Capture the cell that displays the provided text and extract its (X, Y) central coordinate. 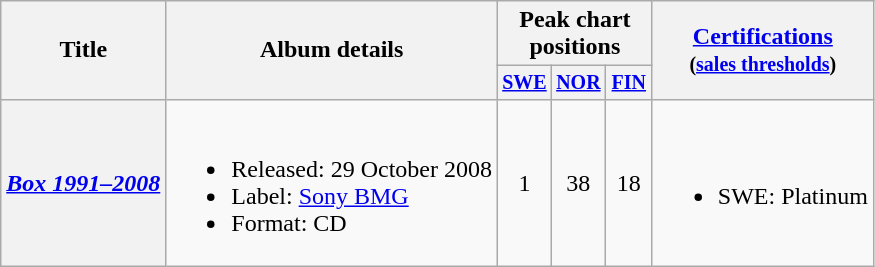
FIN (628, 82)
1 (524, 182)
SWE (524, 82)
Title (84, 50)
Box 1991–2008 (84, 182)
NOR (578, 82)
Certifications(sales thresholds) (762, 50)
Album details (332, 50)
SWE: Platinum (762, 182)
Peak chart positions (574, 34)
18 (628, 182)
38 (578, 182)
Released: 29 October 2008Label: Sony BMGFormat: CD (332, 182)
